From the cell containing the given text, extract its center point as (x, y) coordinate. 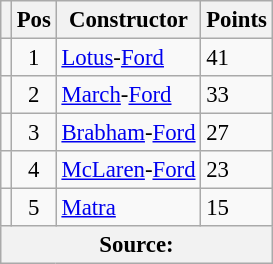
3 (34, 133)
Points (236, 20)
Brabham-Ford (128, 133)
McLaren-Ford (128, 170)
1 (34, 58)
Constructor (128, 20)
4 (34, 170)
27 (236, 133)
Source: (136, 245)
23 (236, 170)
33 (236, 95)
Lotus-Ford (128, 58)
Matra (128, 208)
2 (34, 95)
41 (236, 58)
March-Ford (128, 95)
Pos (34, 20)
5 (34, 208)
15 (236, 208)
